Provide the [X, Y] coordinate of the cell's center where the given text is located.  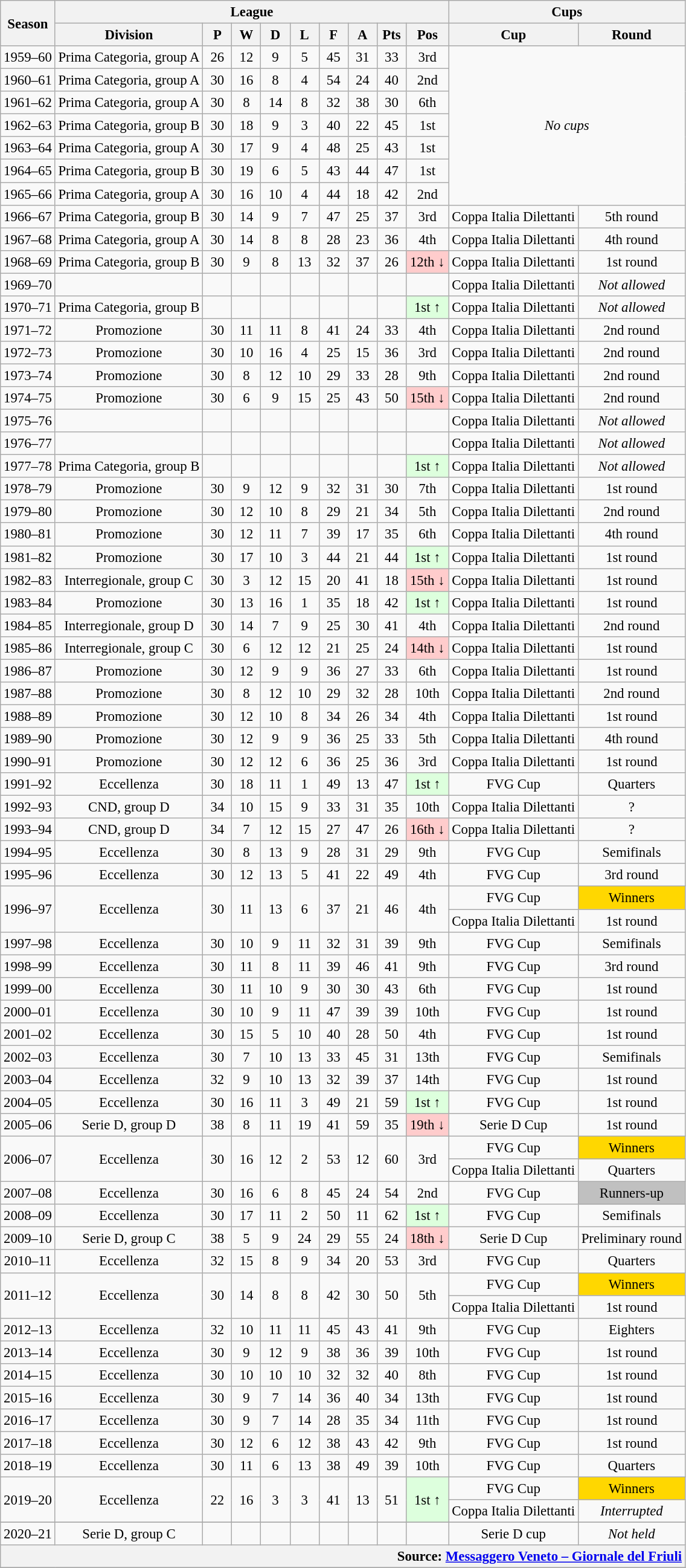
1973–74 [28, 375]
1993–94 [28, 830]
1985–86 [28, 648]
1992–93 [28, 807]
Interregionale, group D [129, 625]
1982–83 [28, 580]
1966–67 [28, 216]
1962–63 [28, 126]
Cup [513, 35]
2015–16 [28, 1398]
1976–77 [28, 444]
1990–91 [28, 762]
1979–80 [28, 512]
1968–69 [28, 262]
L [304, 35]
14th ↓ [428, 648]
1961–62 [28, 103]
Division [129, 35]
1963–64 [28, 148]
A [362, 35]
2005–06 [28, 1125]
1965–66 [28, 194]
1960–61 [28, 80]
1996–97 [28, 909]
1997–98 [28, 943]
Source: Messaggero Veneto – Giornale del Friuli [343, 1557]
48 [333, 148]
1999–00 [28, 989]
2002–03 [28, 1057]
1969–70 [28, 285]
1980–81 [28, 535]
1984–85 [28, 625]
Not held [632, 1534]
2006–07 [28, 1159]
1971–72 [28, 330]
Eighters [632, 1329]
1964–65 [28, 171]
1981–82 [28, 557]
No cups [566, 126]
2007–08 [28, 1193]
1989–90 [28, 739]
2013–14 [28, 1352]
1978–79 [28, 489]
2020–21 [28, 1534]
1959–60 [28, 57]
Pos [428, 35]
23 [362, 239]
F [333, 35]
19th ↓ [428, 1125]
P [217, 35]
51 [391, 1500]
16th ↓ [428, 830]
1983–84 [28, 602]
2010–11 [28, 1262]
18th ↓ [428, 1239]
1995–96 [28, 876]
8th [428, 1375]
1988–89 [28, 716]
11th [428, 1421]
62 [391, 1216]
Season [28, 23]
2009–10 [28, 1239]
2001–02 [28, 1034]
Runners-up [632, 1193]
D [275, 35]
2004–05 [28, 1102]
League [252, 12]
2019–20 [28, 1500]
2003–04 [28, 1080]
1998–99 [28, 966]
7th [428, 489]
12th ↓ [428, 262]
Preliminary round [632, 1239]
Pts [391, 35]
Cups [566, 12]
1987–88 [28, 694]
1977–78 [28, 466]
60 [391, 1159]
2014–15 [28, 1375]
Round [632, 35]
1991–92 [28, 784]
2008–09 [28, 1216]
1975–76 [28, 421]
1972–73 [28, 353]
1970–71 [28, 308]
5th round [632, 216]
Serie D, group D [129, 1125]
1974–75 [28, 398]
Interrupted [632, 1511]
55 [362, 1239]
1994–95 [28, 853]
W [246, 35]
1967–68 [28, 239]
2012–13 [28, 1329]
Serie D cup [513, 1534]
2011–12 [28, 1295]
2000–01 [28, 1011]
14th [428, 1080]
1986–87 [28, 671]
2017–18 [28, 1443]
2016–17 [28, 1421]
2018–19 [28, 1466]
